Output the (X, Y) coordinate of the center of the cell containing the given text.  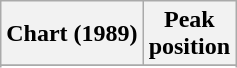
Chart (1989) (72, 34)
Peak position (189, 34)
